Output the [X, Y] coordinate of the center of the cell containing the given text.  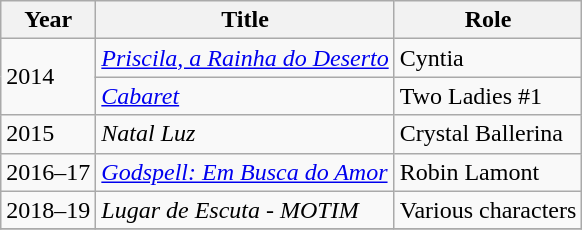
Godspell: Em Busca do Amor [245, 172]
Role [488, 20]
Robin Lamont [488, 172]
Cabaret [245, 96]
2014 [48, 77]
Crystal Ballerina [488, 134]
Priscila, a Rainha do Deserto [245, 58]
Cyntia [488, 58]
2018–19 [48, 210]
2015 [48, 134]
Lugar de Escuta - MOTIM [245, 210]
Various characters [488, 210]
Title [245, 20]
Two Ladies #1 [488, 96]
Natal Luz [245, 134]
2016–17 [48, 172]
Year [48, 20]
